Locate the cell with the specified text and output its [x, y] center coordinate. 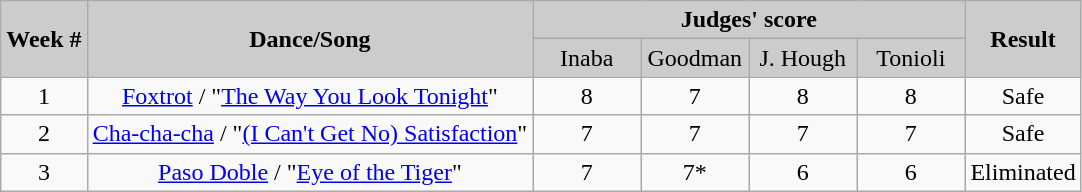
Week # [44, 39]
Inaba [587, 58]
Result [1023, 39]
1 [44, 96]
7* [695, 172]
Dance/Song [310, 39]
Cha-cha-cha / "(I Can't Get No) Satisfaction" [310, 134]
Paso Doble / "Eye of the Tiger" [310, 172]
J. Hough [803, 58]
Foxtrot / "The Way You Look Tonight" [310, 96]
Tonioli [911, 58]
3 [44, 172]
Goodman [695, 58]
Judges' score [749, 20]
Eliminated [1023, 172]
2 [44, 134]
